Provide the [x, y] coordinate of the cell's center where the given text is located.  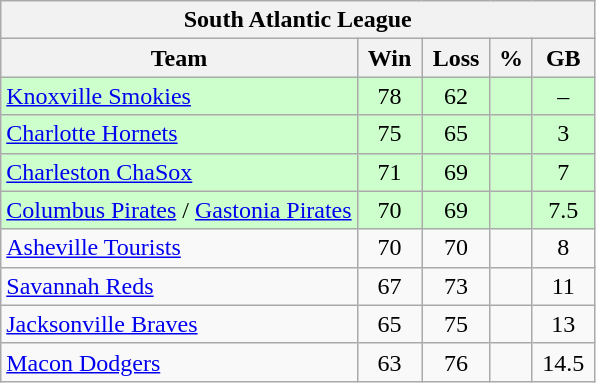
Knoxville Smokies [179, 96]
78 [390, 96]
Savannah Reds [179, 286]
63 [390, 362]
67 [390, 286]
Columbus Pirates / Gastonia Pirates [179, 210]
7 [564, 172]
62 [456, 96]
Win [390, 58]
73 [456, 286]
Team [179, 58]
Asheville Tourists [179, 248]
– [564, 96]
7.5 [564, 210]
11 [564, 286]
Loss [456, 58]
8 [564, 248]
Macon Dodgers [179, 362]
Jacksonville Braves [179, 324]
Charlotte Hornets [179, 134]
14.5 [564, 362]
71 [390, 172]
3 [564, 134]
South Atlantic League [298, 20]
GB [564, 58]
13 [564, 324]
Charleston ChaSox [179, 172]
76 [456, 362]
% [511, 58]
